Scan for the cell matching the given text and deliver its [X, Y] coordinate at center. 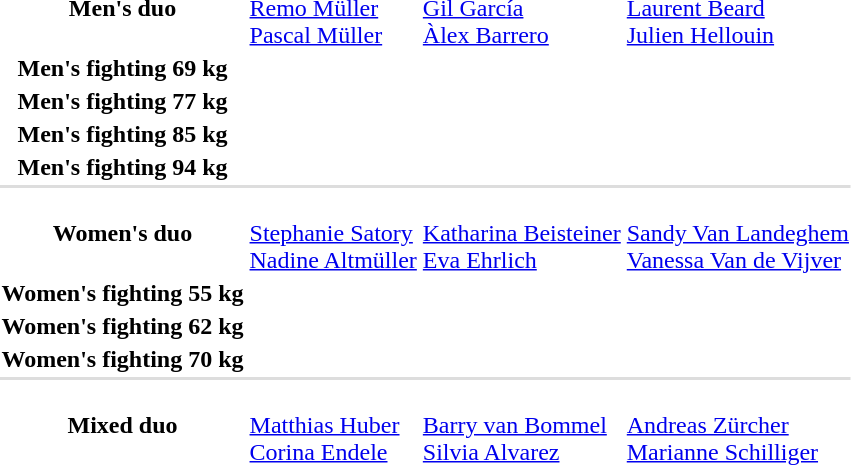
Men's fighting 77 kg [122, 101]
Women's duo [122, 233]
Men's fighting 69 kg [122, 68]
Women's fighting 70 kg [122, 359]
Men's fighting 94 kg [122, 167]
Women's fighting 62 kg [122, 326]
Katharina BeisteinerEva Ehrlich [522, 233]
Sandy Van LandeghemVanessa Van de Vijver [738, 233]
Women's fighting 55 kg [122, 293]
Men's fighting 85 kg [122, 134]
Stephanie SatoryNadine Altmüller [333, 233]
